Search for the cell housing the specified text and yield its (x, y) center coordinate. 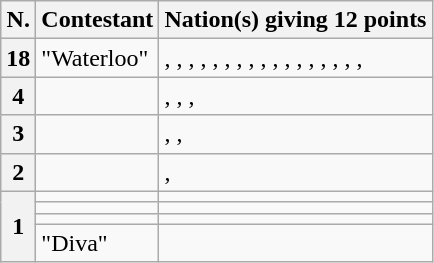
, , , , , , , , , , , , , , , , , (296, 58)
1 (18, 226)
4 (18, 96)
2 (18, 172)
18 (18, 58)
"Diva" (98, 243)
, , (296, 134)
Contestant (98, 20)
, , , (296, 96)
"Waterloo" (98, 58)
, (296, 172)
N. (18, 20)
3 (18, 134)
Nation(s) giving 12 points (296, 20)
